Provide the [X, Y] coordinate of the cell's center where the given text is located.  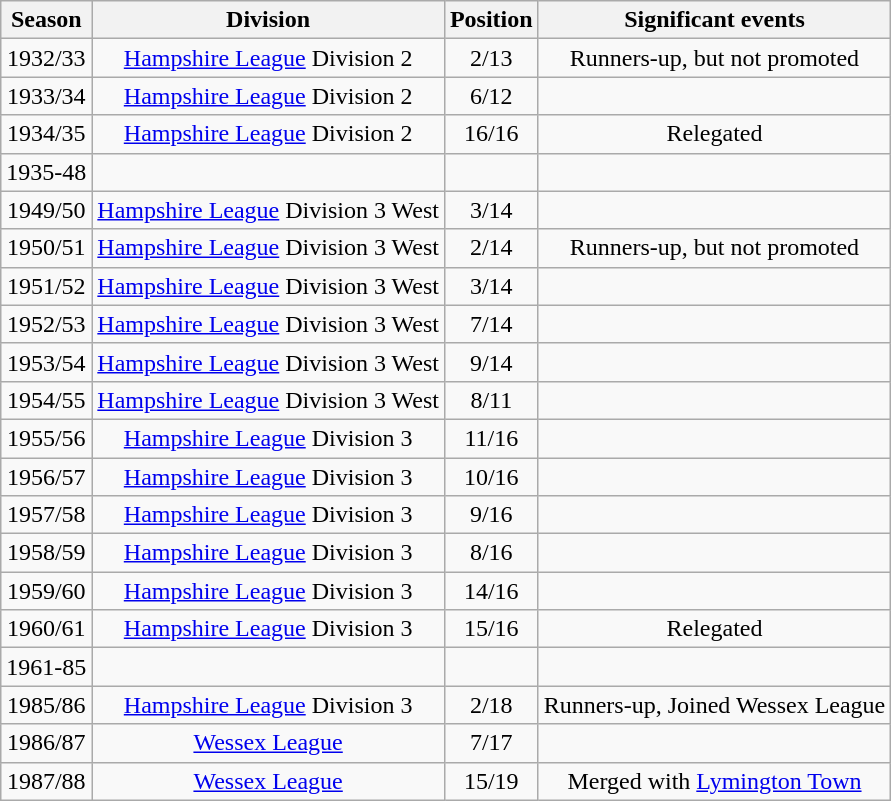
16/16 [491, 134]
1952/53 [46, 324]
2/18 [491, 705]
1987/88 [46, 781]
Division [268, 20]
1959/60 [46, 591]
1935-48 [46, 172]
2/13 [491, 58]
Season [46, 20]
1949/50 [46, 210]
15/16 [491, 629]
1955/56 [46, 438]
14/16 [491, 591]
1958/59 [46, 553]
Runners-up, Joined Wessex League [714, 705]
11/16 [491, 438]
1950/51 [46, 248]
1953/54 [46, 362]
1956/57 [46, 477]
Merged with Lymington Town [714, 781]
10/16 [491, 477]
1932/33 [46, 58]
9/14 [491, 362]
1985/86 [46, 705]
Position [491, 20]
6/12 [491, 96]
7/17 [491, 743]
Significant events [714, 20]
1957/58 [46, 515]
15/19 [491, 781]
2/14 [491, 248]
1933/34 [46, 96]
1961-85 [46, 667]
7/14 [491, 324]
1986/87 [46, 743]
1954/55 [46, 400]
1934/35 [46, 134]
1960/61 [46, 629]
1951/52 [46, 286]
8/16 [491, 553]
9/16 [491, 515]
8/11 [491, 400]
